From the cell containing the given text, extract its center point as (X, Y) coordinate. 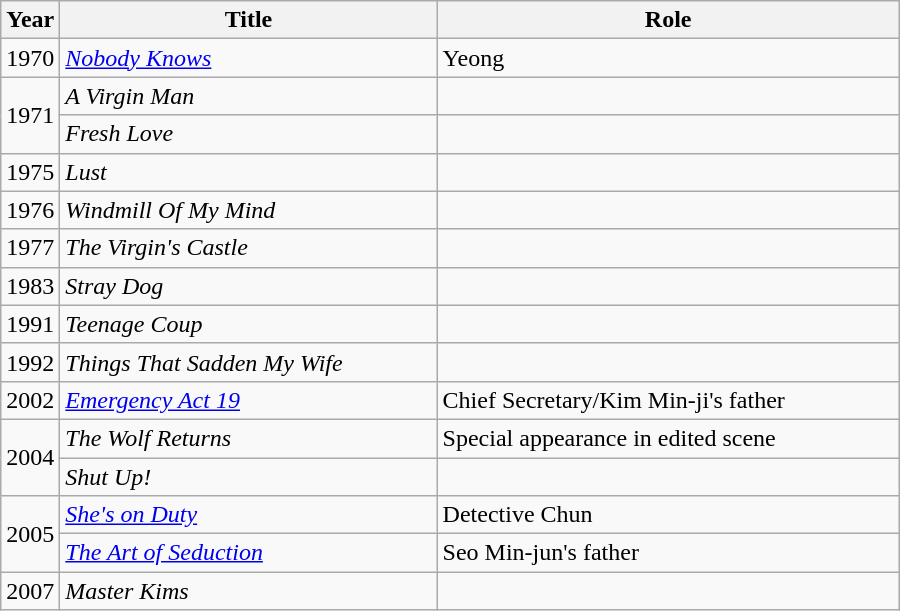
1977 (30, 248)
1975 (30, 172)
Special appearance in edited scene (668, 438)
Teenage Coup (248, 324)
Emergency Act 19 (248, 400)
A Virgin Man (248, 96)
Seo Min-jun's father (668, 553)
Title (248, 20)
Yeong (668, 58)
Year (30, 20)
Master Kims (248, 591)
The Virgin's Castle (248, 248)
1992 (30, 362)
2005 (30, 534)
1991 (30, 324)
Things That Sadden My Wife (248, 362)
The Wolf Returns (248, 438)
Nobody Knows (248, 58)
Fresh Love (248, 134)
1983 (30, 286)
The Art of Seduction (248, 553)
Stray Dog (248, 286)
1971 (30, 115)
Lust (248, 172)
1970 (30, 58)
2007 (30, 591)
1976 (30, 210)
Detective Chun (668, 515)
She's on Duty (248, 515)
Shut Up! (248, 477)
2002 (30, 400)
Role (668, 20)
Chief Secretary/Kim Min-ji's father (668, 400)
2004 (30, 457)
Windmill Of My Mind (248, 210)
